Locate the cell with the specified text and output its (x, y) center coordinate. 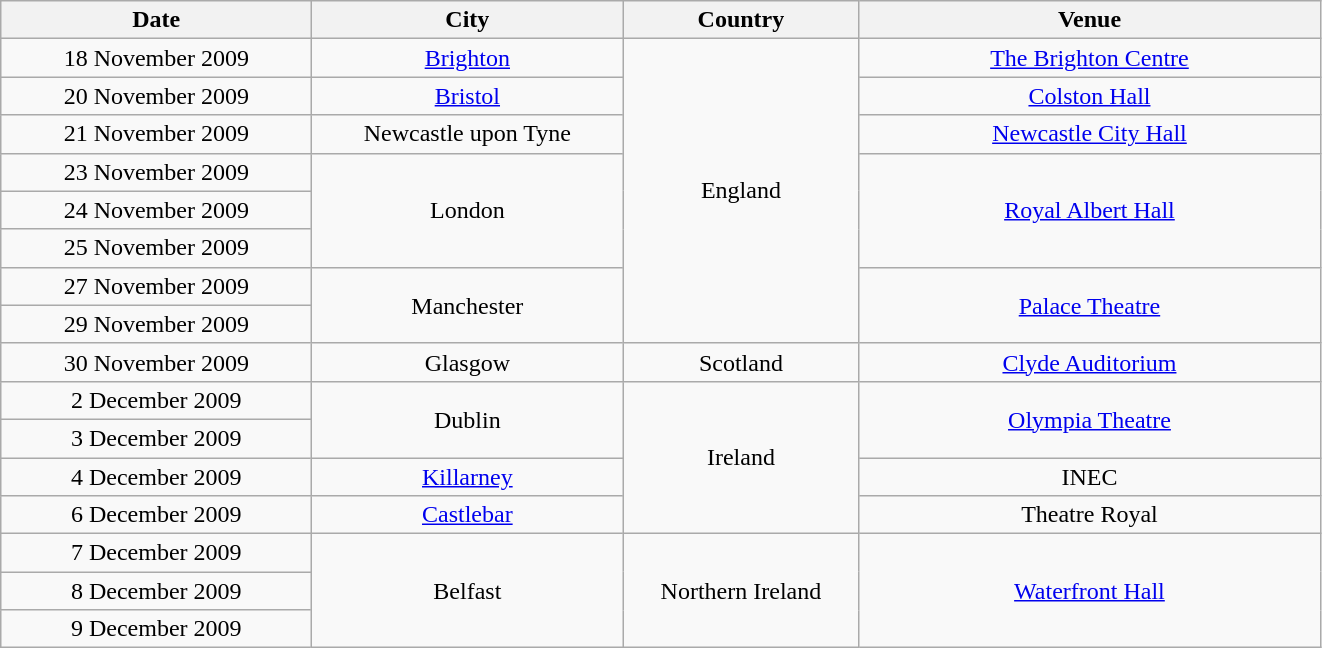
Manchester (468, 305)
29 November 2009 (156, 324)
Newcastle City Hall (1090, 134)
Bristol (468, 96)
Venue (1090, 20)
Date (156, 20)
9 December 2009 (156, 629)
Newcastle upon Tyne (468, 134)
Castlebar (468, 515)
England (741, 191)
Dublin (468, 419)
Brighton (468, 58)
Royal Albert Hall (1090, 210)
8 December 2009 (156, 591)
Clyde Auditorium (1090, 362)
City (468, 20)
3 December 2009 (156, 438)
27 November 2009 (156, 286)
Country (741, 20)
Waterfront Hall (1090, 591)
4 December 2009 (156, 477)
20 November 2009 (156, 96)
Belfast (468, 591)
Olympia Theatre (1090, 419)
INEC (1090, 477)
The Brighton Centre (1090, 58)
Palace Theatre (1090, 305)
21 November 2009 (156, 134)
30 November 2009 (156, 362)
Ireland (741, 457)
18 November 2009 (156, 58)
Scotland (741, 362)
6 December 2009 (156, 515)
25 November 2009 (156, 248)
Colston Hall (1090, 96)
Theatre Royal (1090, 515)
London (468, 210)
Killarney (468, 477)
24 November 2009 (156, 210)
23 November 2009 (156, 172)
7 December 2009 (156, 553)
Glasgow (468, 362)
Northern Ireland (741, 591)
2 December 2009 (156, 400)
